Locate the cell with the specified text and output its (X, Y) center coordinate. 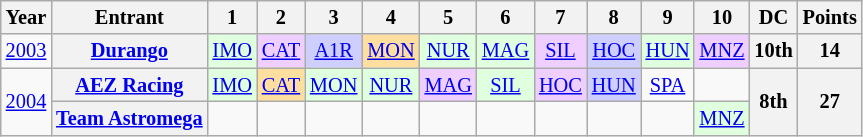
5 (448, 17)
6 (506, 17)
1 (232, 17)
AEZ Racing (129, 85)
2 (281, 17)
9 (668, 17)
DC (773, 17)
A1R (334, 51)
2004 (26, 102)
4 (390, 17)
2003 (26, 51)
10 (722, 17)
7 (560, 17)
27 (830, 102)
8th (773, 102)
SPA (668, 85)
8 (614, 17)
Durango (129, 51)
Points (830, 17)
3 (334, 17)
Team Astromega (129, 118)
10th (773, 51)
14 (830, 51)
Entrant (129, 17)
Year (26, 17)
